Detect which cell encompasses the target text, then output its [X, Y] center coordinate. 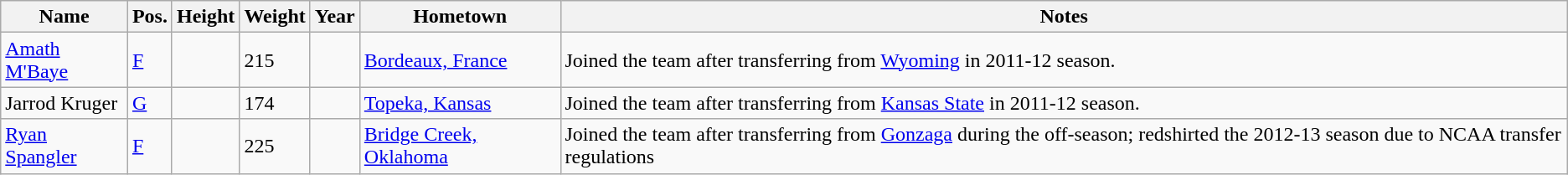
Amath M'Baye [64, 60]
Joined the team after transferring from Kansas State in 2011-12 season. [1064, 103]
Joined the team after transferring from Gonzaga during the off-season; redshirted the 2012-13 season due to NCAA transfer regulations [1064, 146]
225 [275, 146]
Weight [275, 17]
Name [64, 17]
Bridge Creek, Oklahoma [460, 146]
Ryan Spangler [64, 146]
Joined the team after transferring from Wyoming in 2011-12 season. [1064, 60]
Pos. [149, 17]
174 [275, 103]
Jarrod Kruger [64, 103]
Hometown [460, 17]
Year [335, 17]
Topeka, Kansas [460, 103]
G [149, 103]
Notes [1064, 17]
Height [205, 17]
215 [275, 60]
Bordeaux, France [460, 60]
